From the cell containing the given text, extract its center point as (x, y) coordinate. 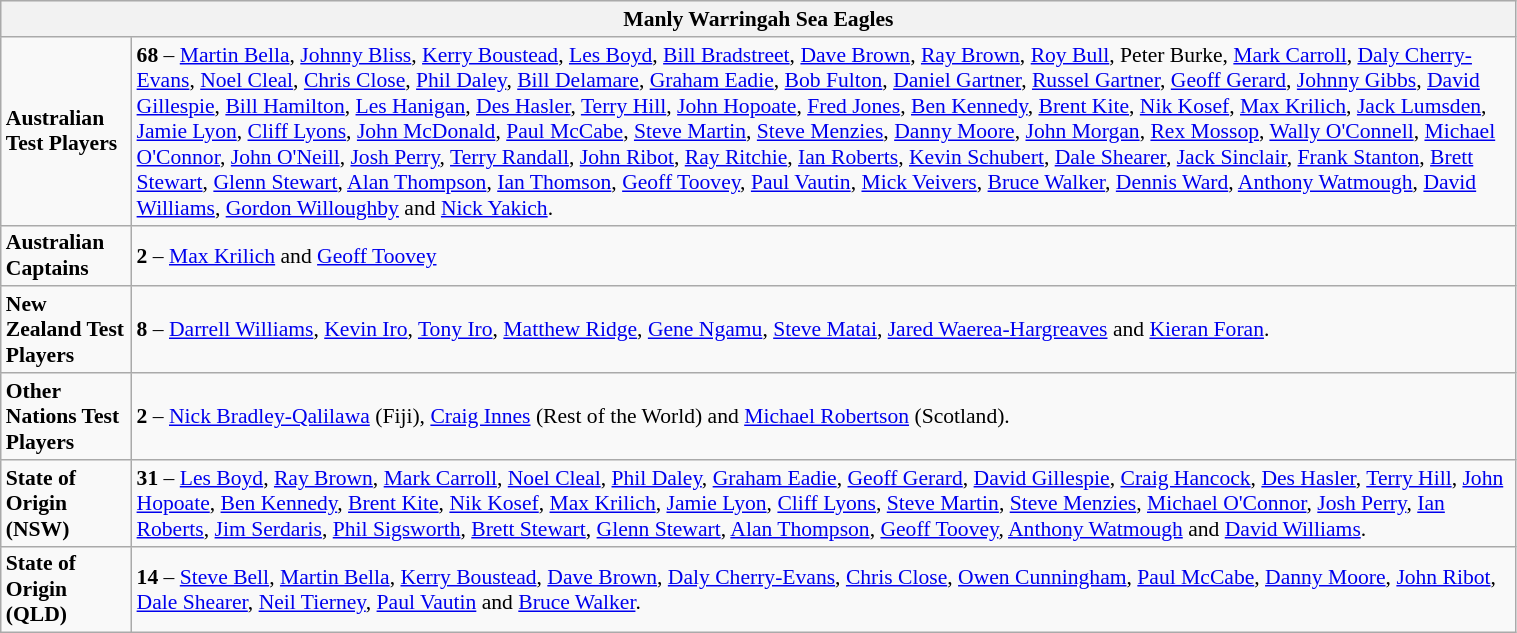
Australian Captains (66, 256)
Manly Warringah Sea Eagles (758, 19)
New Zealand Test Players (66, 330)
2 – Max Krilich and Geoff Toovey (824, 256)
State of Origin (NSW) (66, 504)
8 – Darrell Williams, Kevin Iro, Tony Iro, Matthew Ridge, Gene Ngamu, Steve Matai, Jared Waerea-Hargreaves and Kieran Foran. (824, 330)
Australian Test Players (66, 132)
2 – Nick Bradley-Qalilawa (Fiji), Craig Innes (Rest of the World) and Michael Robertson (Scotland). (824, 416)
State of Origin (QLD) (66, 590)
Other Nations Test Players (66, 416)
